Search for the cell housing the specified text and yield its (x, y) center coordinate. 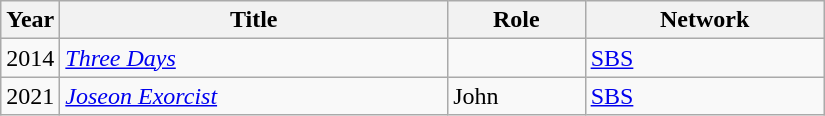
2021 (30, 96)
Title (254, 20)
Joseon Exorcist (254, 96)
John (517, 96)
Role (517, 20)
Network (704, 20)
Three Days (254, 58)
2014 (30, 58)
Year (30, 20)
